Return (x, y) of the center of cell containing provided text 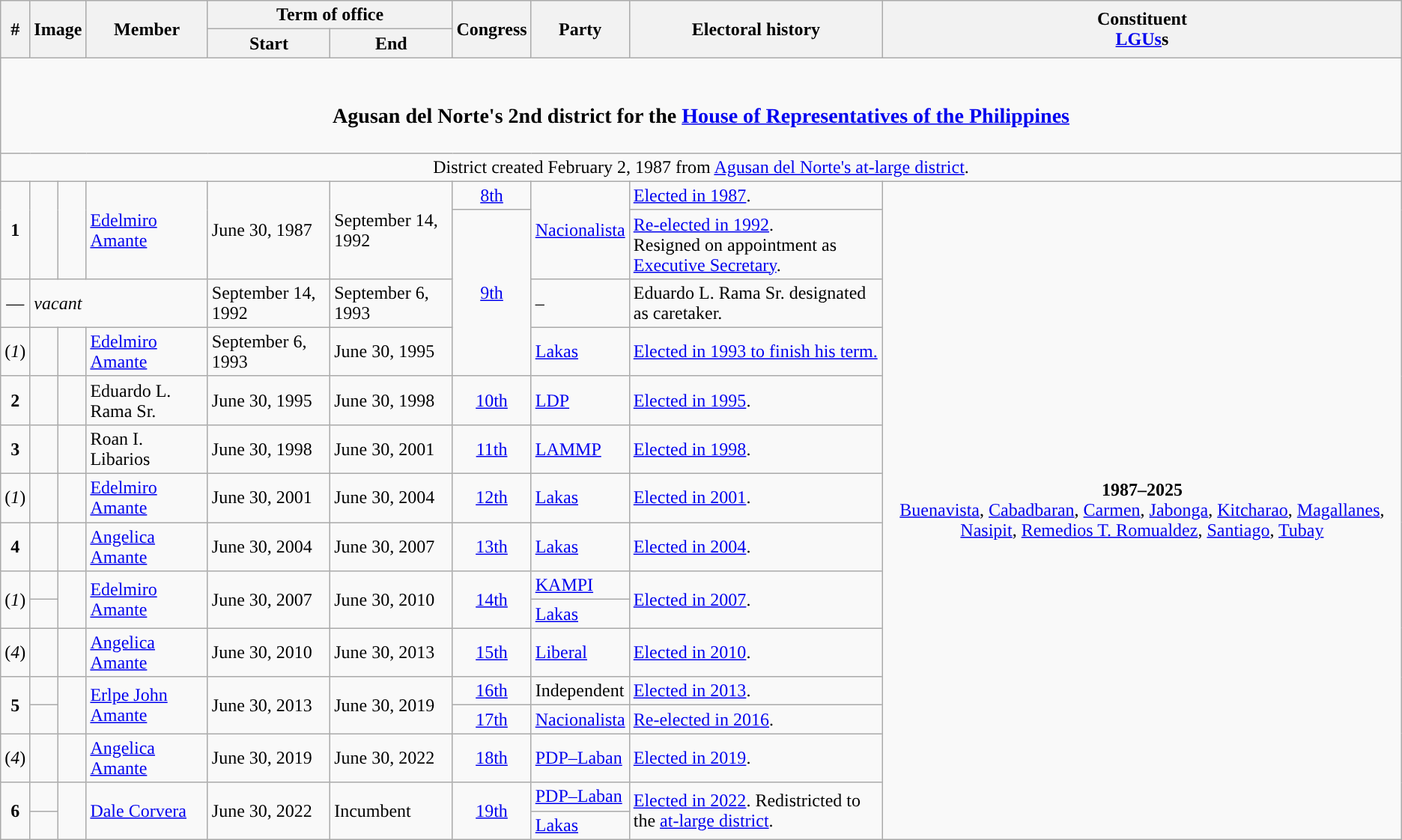
Electoral history (756, 29)
4 (15, 547)
LAMMP (580, 449)
Elected in 2022. Redistricted to the at-large district. (756, 811)
9th (491, 293)
Elected in 2007. (756, 600)
15th (491, 653)
Elected in 2001. (756, 499)
Eduardo L. Rama Sr. designated as caretaker. (756, 302)
Incumbent (391, 811)
2 (15, 400)
13th (491, 547)
Re-elected in 1992.Resigned on appointment as Executive Secretary. (756, 244)
Member (147, 29)
Elected in 2019. (756, 758)
17th (491, 719)
Independent (580, 691)
1 (15, 230)
Term of office (330, 15)
Dale Corvera (147, 811)
ConstituentLGUss (1143, 29)
Image (58, 29)
10th (491, 400)
Eduardo L. Rama Sr. (147, 400)
18th (491, 758)
6 (15, 811)
Start (268, 43)
LDP (580, 400)
District created February 2, 1987 from Agusan del Norte's at-large district. (701, 167)
Roan I. Libarios (147, 449)
Re-elected in 2016. (756, 719)
End (391, 43)
June 30, 1987 (268, 230)
1987–2025Buenavista, Cabadbaran, Carmen, Jabonga, Kitcharao, Magallanes, Nasipit, Remedios T. Romualdez, Santiago, Tubay (1143, 511)
19th (491, 811)
Congress (491, 29)
14th (491, 600)
Elected in 2004. (756, 547)
Party (580, 29)
# (15, 29)
Elected in 2013. (756, 691)
8th (491, 195)
Elected in 1993 to finish his term. (756, 352)
16th (491, 691)
5 (15, 705)
3 (15, 449)
11th (491, 449)
KAMPI (580, 585)
– (580, 302)
Elected in 1995. (756, 400)
Agusan del Norte's 2nd district for the House of Representatives of the Philippines (701, 105)
Liberal (580, 653)
Elected in 2010. (756, 653)
Erlpe John Amante (147, 705)
Elected in 1998. (756, 449)
— (15, 302)
Elected in 1987. (756, 195)
vacant (119, 302)
12th (491, 499)
